Capture the cell that displays the provided text and extract its (X, Y) central coordinate. 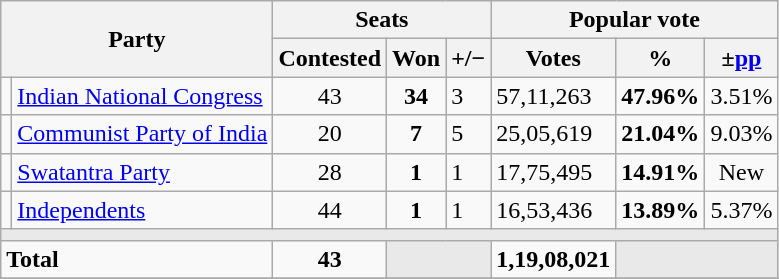
Won (416, 58)
7 (416, 134)
47.96% (660, 96)
28 (330, 172)
Popular vote (634, 20)
44 (330, 210)
25,05,619 (554, 134)
Contested (330, 58)
5.37% (742, 210)
14.91% (660, 172)
Seats (382, 20)
Swatantra Party (142, 172)
16,53,436 (554, 210)
±pp (742, 58)
3 (468, 96)
Indian National Congress (142, 96)
Communist Party of India (142, 134)
Votes (554, 58)
+/− (468, 58)
Independents (142, 210)
1,19,08,021 (554, 259)
20 (330, 134)
3.51% (742, 96)
Party (137, 39)
57,11,263 (554, 96)
34 (416, 96)
13.89% (660, 210)
17,75,495 (554, 172)
New (742, 172)
21.04% (660, 134)
5 (468, 134)
Total (137, 259)
9.03% (742, 134)
% (660, 58)
